Provide the (X, Y) coordinate of the cell's center where the given text is located.  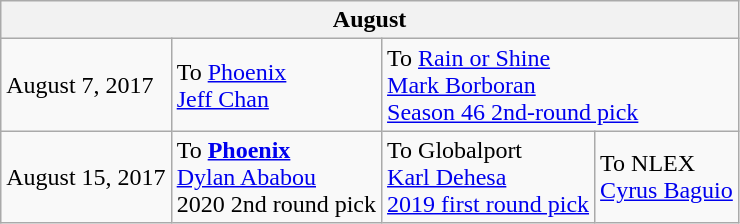
To PhoenixJeff Chan (276, 85)
To PhoenixDylan Ababou2020 2nd round pick (276, 177)
August (370, 20)
August 7, 2017 (86, 85)
August 15, 2017 (86, 177)
To Rain or ShineMark BorboranSeason 46 2nd-round pick (560, 85)
To GlobalportKarl Dehesa2019 first round pick (488, 177)
To NLEXCyrus Baguio (667, 177)
